Return the (X, Y) coordinate for the center point of the cell that contains the specified text.  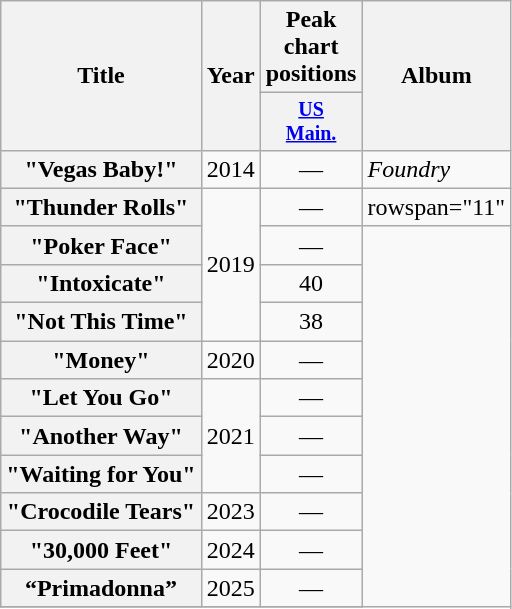
2014 (230, 169)
"Poker Face" (101, 245)
rowspan="11" (436, 207)
"Waiting for You" (101, 474)
2020 (230, 360)
Year (230, 76)
2024 (230, 550)
2023 (230, 512)
2019 (230, 264)
"Vegas Baby!" (101, 169)
“Primadonna” (101, 588)
"Another Way" (101, 436)
38 (311, 322)
"Intoxicate" (101, 283)
"Let You Go" (101, 398)
2025 (230, 588)
Peak chart positions (311, 47)
Album (436, 76)
USMain. (311, 122)
2021 (230, 436)
"Crocodile Tears" (101, 512)
"Not This Time" (101, 322)
Foundry (436, 169)
"Thunder Rolls" (101, 207)
Title (101, 76)
40 (311, 283)
"Money" (101, 360)
"30,000 Feet" (101, 550)
